Search for the cell housing the specified text and yield its (x, y) center coordinate. 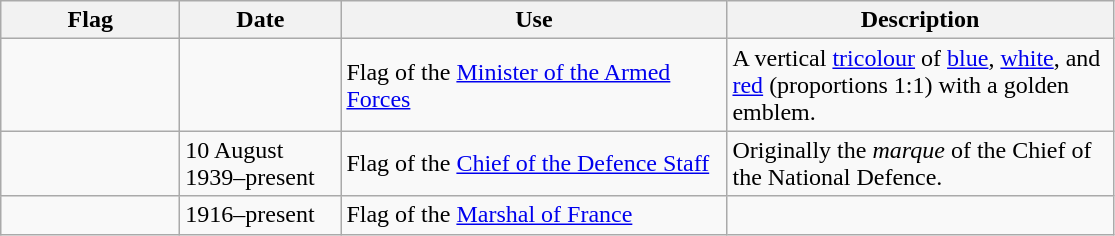
A vertical tricolour of blue, white, and red (proportions 1:1) with a golden emblem. (920, 85)
Use (534, 20)
Flag of the Chief of the Defence Staff (534, 164)
10 August 1939–present (260, 164)
1916–present (260, 215)
Description (920, 20)
Originally the marque of the Chief of the National Defence. (920, 164)
Flag of the Minister of the Armed Forces (534, 85)
Flag of the Marshal of France (534, 215)
Date (260, 20)
Flag (90, 20)
